Find where the given text appears and provide that cell's center as [x, y] coordinate. 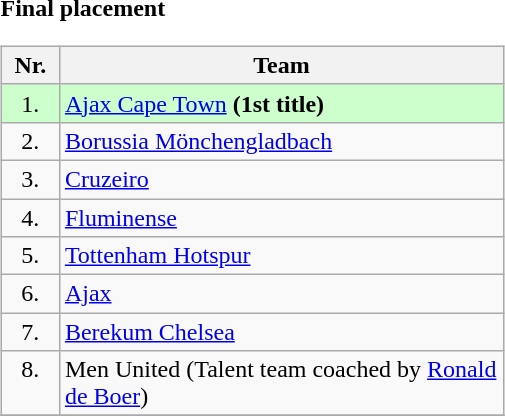
Men United (Talent team coached by Ronald de Boer) [281, 384]
Cruzeiro [281, 179]
5. [30, 256]
Tottenham Hotspur [281, 256]
7. [30, 332]
4. [30, 217]
8. [30, 384]
6. [30, 294]
Team [281, 65]
2. [30, 141]
Fluminense [281, 217]
Ajax [281, 294]
Ajax Cape Town (1st title) [281, 103]
Nr. [30, 65]
Borussia Mönchengladbach [281, 141]
3. [30, 179]
Berekum Chelsea [281, 332]
1. [30, 103]
